Return the [x, y] coordinate for the center point of the cell that contains the specified text.  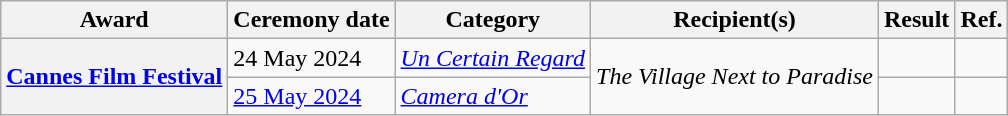
The Village Next to Paradise [735, 77]
Camera d'Or [492, 96]
Category [492, 20]
Cannes Film Festival [114, 77]
Recipient(s) [735, 20]
Ceremony date [312, 20]
Ref. [982, 20]
Result [916, 20]
Award [114, 20]
Un Certain Regard [492, 58]
25 May 2024 [312, 96]
24 May 2024 [312, 58]
